Return the (X, Y) coordinate for the center point of the cell that contains the specified text.  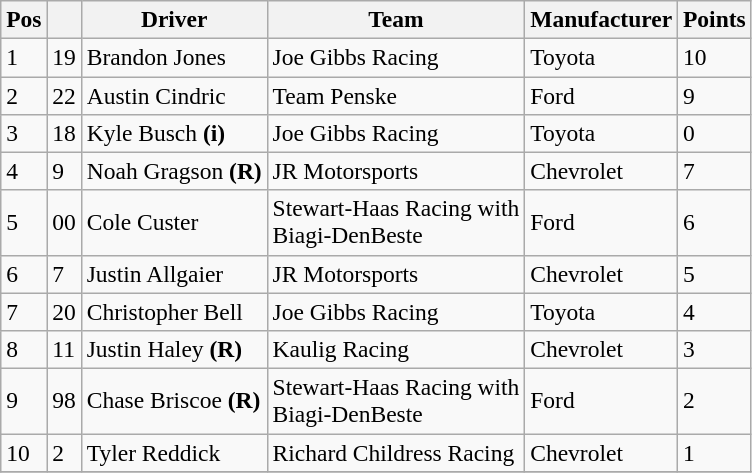
Christopher Bell (174, 312)
Justin Allgaier (174, 274)
Tyler Reddick (174, 452)
Pos (24, 19)
Justin Haley (R) (174, 349)
20 (64, 312)
Manufacturer (602, 19)
98 (64, 400)
Austin Cindric (174, 95)
22 (64, 95)
8 (24, 349)
19 (64, 57)
Team (396, 19)
Cole Custer (174, 222)
18 (64, 133)
Noah Gragson (R) (174, 171)
Richard Childress Racing (396, 452)
Kaulig Racing (396, 349)
11 (64, 349)
0 (715, 133)
Chase Briscoe (R) (174, 400)
Kyle Busch (i) (174, 133)
Brandon Jones (174, 57)
00 (64, 222)
Points (715, 19)
Driver (174, 19)
Team Penske (396, 95)
